Determine the (x, y) coordinate at the center of the cell enclosing the given text.  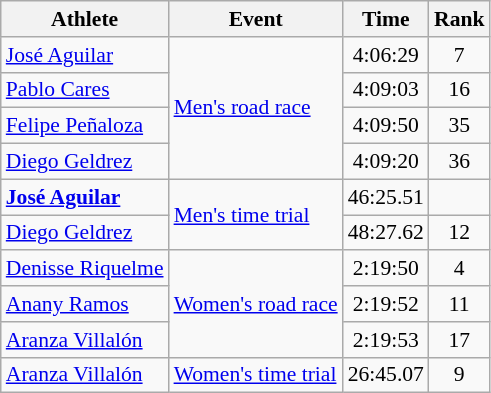
2:19:50 (386, 269)
17 (460, 340)
36 (460, 162)
Pablo Cares (85, 90)
4:09:50 (386, 126)
26:45.07 (386, 375)
Felipe Peñaloza (85, 126)
Women's road race (256, 304)
Anany Ramos (85, 304)
Men's time trial (256, 214)
2:19:53 (386, 340)
11 (460, 304)
Rank (460, 19)
Athlete (85, 19)
2:19:52 (386, 304)
4:06:29 (386, 55)
9 (460, 375)
35 (460, 126)
Denisse Riquelme (85, 269)
4 (460, 269)
12 (460, 233)
46:25.51 (386, 197)
Men's road race (256, 108)
Women's time trial (256, 375)
4:09:20 (386, 162)
Event (256, 19)
Time (386, 19)
48:27.62 (386, 233)
4:09:03 (386, 90)
7 (460, 55)
16 (460, 90)
